Capture the cell that displays the provided text and extract its [x, y] central coordinate. 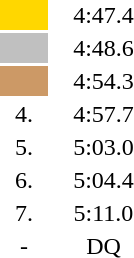
7. [24, 213]
4. [24, 114]
6. [24, 180]
5. [24, 147]
